Find where the given text appears and provide that cell's center as [X, Y] coordinate. 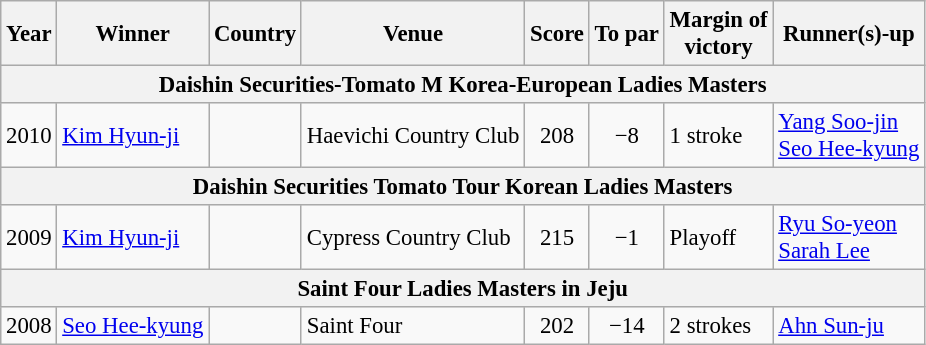
Daishin Securities-Tomato M Korea-European Ladies Masters [463, 85]
Ryu So-yeon Sarah Lee [849, 238]
−8 [626, 136]
−1 [626, 238]
Score [558, 34]
Saint Four Ladies Masters in Jeju [463, 289]
2009 [29, 238]
1 stroke [718, 136]
Year [29, 34]
208 [558, 136]
Venue [412, 34]
To par [626, 34]
Winner [133, 34]
Haevichi Country Club [412, 136]
215 [558, 238]
Country [256, 34]
Daishin Securities Tomato Tour Korean Ladies Masters [463, 187]
Cypress Country Club [412, 238]
Margin ofvictory [718, 34]
Yang Soo-jin Seo Hee-kyung [849, 136]
Playoff [718, 238]
2010 [29, 136]
Runner(s)-up [849, 34]
